Pinpoint the cell where the given text exists, returning its (X, Y) midpoint coordinate. 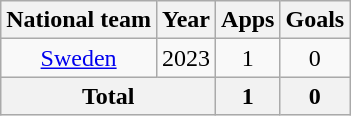
Sweden (79, 58)
Total (108, 96)
Apps (248, 20)
Goals (315, 20)
2023 (186, 58)
Year (186, 20)
National team (79, 20)
